Return the [X, Y] coordinate for the center point of the cell that contains the specified text.  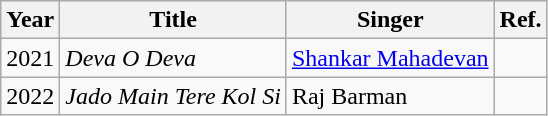
Deva O Deva [174, 58]
Jado Main Tere Kol Si [174, 96]
Year [30, 20]
Title [174, 20]
Shankar Mahadevan [390, 58]
Ref. [520, 20]
2021 [30, 58]
2022 [30, 96]
Singer [390, 20]
Raj Barman [390, 96]
